Locate the cell with the specified text and output its (x, y) center coordinate. 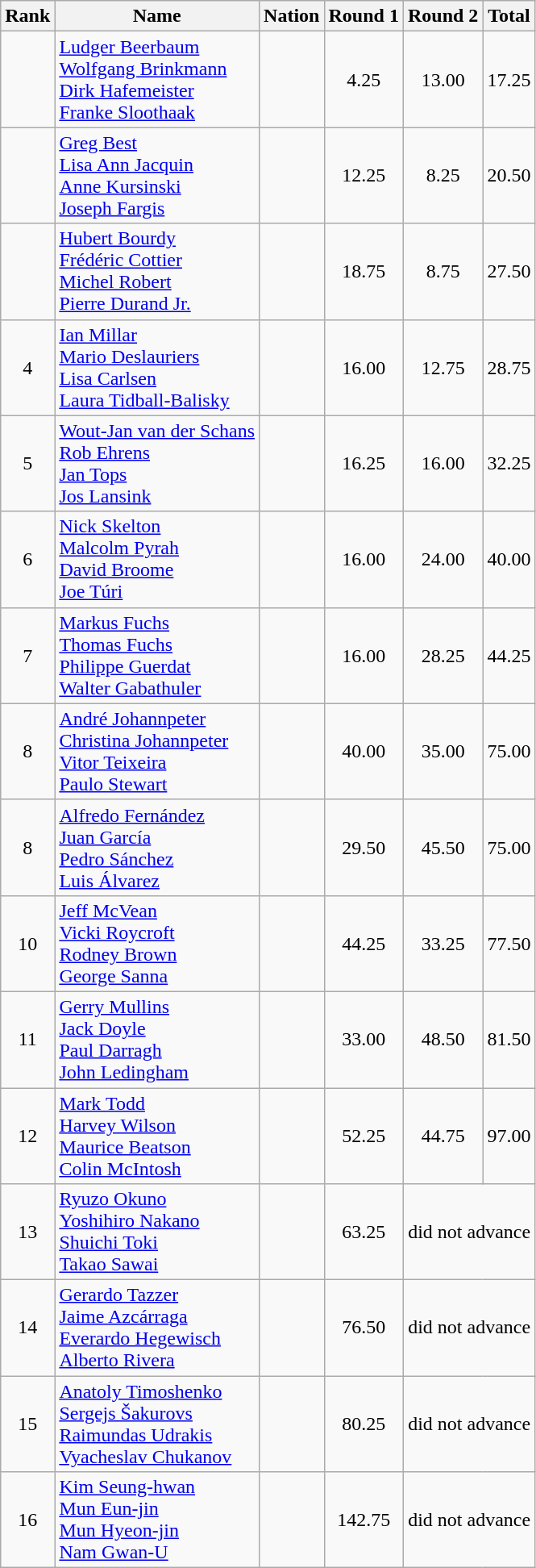
Jeff McVeanVicki RoycroftRodney BrownGeorge Sanna (157, 944)
33.00 (364, 1039)
32.25 (509, 463)
Round 1 (364, 16)
81.50 (509, 1039)
15 (27, 1424)
Name (157, 16)
35.00 (443, 752)
11 (27, 1039)
Mark ToddHarvey WilsonMaurice BeatsonColin McIntosh (157, 1136)
Hubert BourdyFrédéric CottierMichel RobertPierre Durand Jr. (157, 271)
Ludger BeerbaumWolfgang BrinkmannDirk HafemeisterFranke Sloothaak (157, 79)
8.25 (443, 176)
20.50 (509, 176)
6 (27, 560)
77.50 (509, 944)
28.75 (509, 368)
142.75 (364, 1520)
Total (509, 16)
Markus FuchsThomas FuchsPhilippe GuerdatWalter Gabathuler (157, 655)
Rank (27, 16)
24.00 (443, 560)
27.50 (509, 271)
Nick SkeltonMalcolm PyrahDavid BroomeJoe Túri (157, 560)
7 (27, 655)
Ryuzo OkunoYoshihiro NakanoShuichi TokiTakao Sawai (157, 1232)
8.75 (443, 271)
4 (27, 368)
80.25 (364, 1424)
Round 2 (443, 16)
13.00 (443, 79)
45.50 (443, 847)
17.25 (509, 79)
Greg BestLisa Ann JacquinAnne KursinskiJoseph Fargis (157, 176)
16 (27, 1520)
12.75 (443, 368)
44.75 (443, 1136)
4.25 (364, 79)
76.50 (364, 1328)
Gerry MullinsJack DoylePaul DarraghJohn Ledingham (157, 1039)
Anatoly TimoshenkoSergejs ŠakurovsRaimundas UdrakisVyacheslav Chukanov (157, 1424)
10 (27, 944)
Wout-Jan van der SchansRob EhrensJan TopsJos Lansink (157, 463)
Gerardo TazzerJaime AzcárragaEverardo HegewischAlberto Rivera (157, 1328)
Kim Seung-hwanMun Eun-jinMun Hyeon-jinNam Gwan-U (157, 1520)
André JohannpeterChristina JohannpeterVitor TeixeiraPaulo Stewart (157, 752)
12.25 (364, 176)
33.25 (443, 944)
12 (27, 1136)
97.00 (509, 1136)
14 (27, 1328)
Nation (292, 16)
16.25 (364, 463)
52.25 (364, 1136)
13 (27, 1232)
Ian MillarMario DeslauriersLisa CarlsenLaura Tidball-Balisky (157, 368)
63.25 (364, 1232)
5 (27, 463)
29.50 (364, 847)
28.25 (443, 655)
18.75 (364, 271)
48.50 (443, 1039)
Alfredo FernándezJuan GarcíaPedro SánchezLuis Álvarez (157, 847)
